Determine the [x, y] coordinate at the center of the cell enclosing the given text.  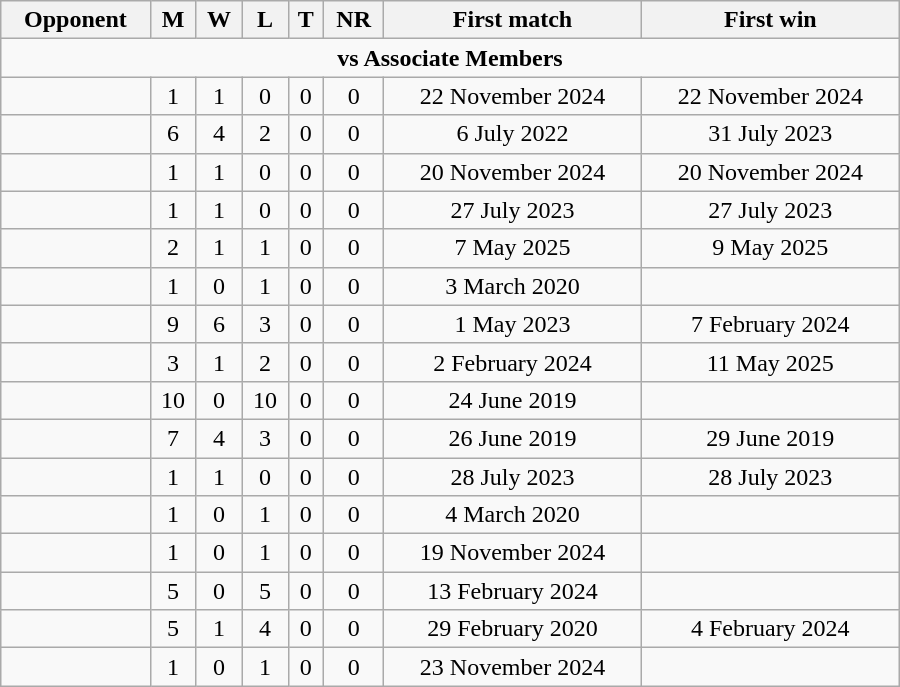
6 July 2022 [513, 134]
First win [770, 20]
M [173, 20]
29 June 2019 [770, 438]
9 [173, 324]
26 June 2019 [513, 438]
13 February 2024 [513, 591]
1 May 2023 [513, 324]
NR [354, 20]
7 May 2025 [513, 248]
L [265, 20]
11 May 2025 [770, 362]
7 February 2024 [770, 324]
19 November 2024 [513, 553]
W [219, 20]
31 July 2023 [770, 134]
Opponent [76, 20]
24 June 2019 [513, 400]
4 February 2024 [770, 629]
2 February 2024 [513, 362]
vs Associate Members [450, 58]
29 February 2020 [513, 629]
T [306, 20]
7 [173, 438]
4 March 2020 [513, 515]
23 November 2024 [513, 667]
9 May 2025 [770, 248]
First match [513, 20]
3 March 2020 [513, 286]
